Return the [x, y] coordinate for the center point of the cell that contains the specified text.  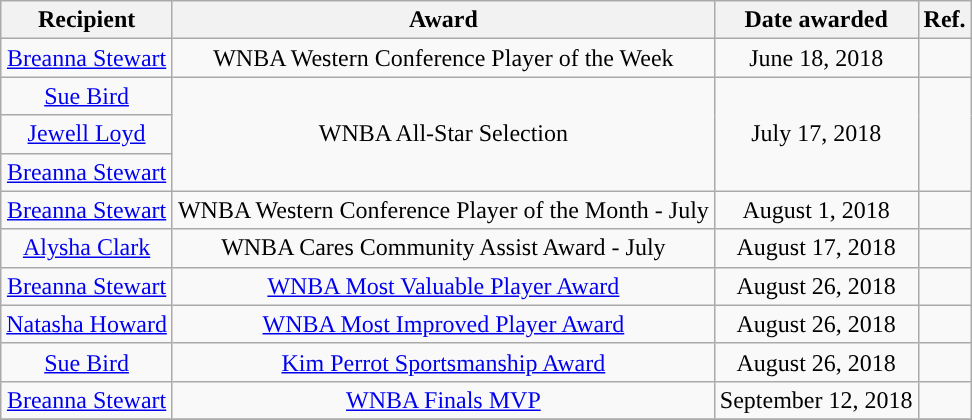
WNBA Most Improved Player Award [443, 324]
Alysha Clark [87, 248]
August 17, 2018 [816, 248]
Date awarded [816, 20]
WNBA Western Conference Player of the Week [443, 58]
July 17, 2018 [816, 134]
August 1, 2018 [816, 210]
WNBA Western Conference Player of the Month - July [443, 210]
Kim Perrot Sportsmanship Award [443, 362]
Ref. [944, 20]
WNBA Most Valuable Player Award [443, 286]
WNBA Finals MVP [443, 400]
WNBA Cares Community Assist Award - July [443, 248]
Recipient [87, 20]
Jewell Loyd [87, 134]
WNBA All-Star Selection [443, 134]
Award [443, 20]
June 18, 2018 [816, 58]
Natasha Howard [87, 324]
September 12, 2018 [816, 400]
